Determine the (x, y) coordinate at the center of the cell enclosing the given text.  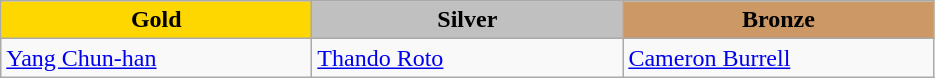
Cameron Burrell (778, 58)
Silver (468, 20)
Thando Roto (468, 58)
Gold (156, 20)
Bronze (778, 20)
Yang Chun-han (156, 58)
